Scan for the cell matching the given text and deliver its [x, y] coordinate at center. 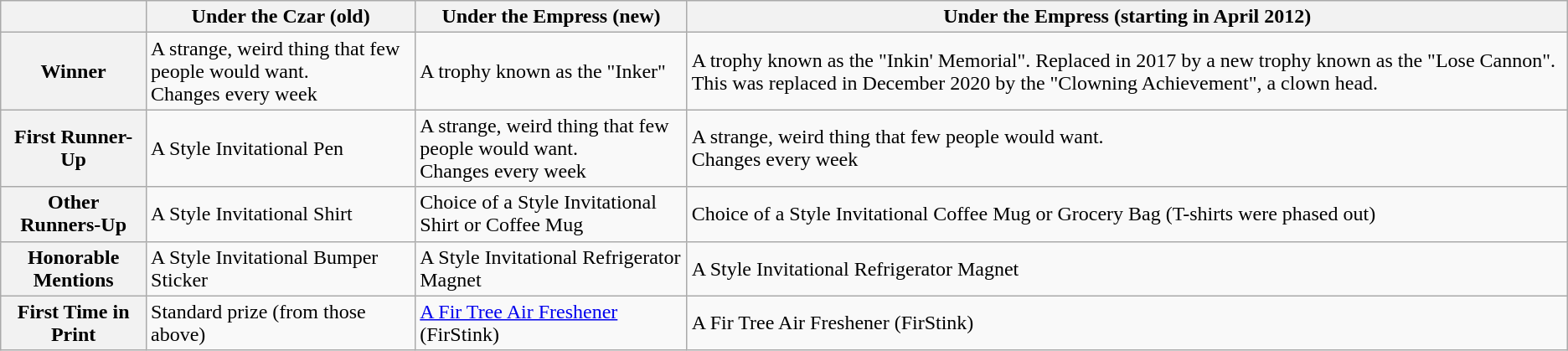
A trophy known as the "Inker" [551, 71]
A Style Invitational Pen [281, 148]
Other Runners-Up [74, 214]
Choice of a Style Invitational Shirt or Coffee Mug [551, 214]
A Style Invitational Bumper Sticker [281, 268]
First Time in Print [74, 323]
Under the Empress (starting in April 2012) [1127, 17]
First Runner-Up [74, 148]
Choice of a Style Invitational Coffee Mug or Grocery Bag (T-shirts were phased out) [1127, 214]
Under the Czar (old) [281, 17]
Under the Empress (new) [551, 17]
A Style Invitational Shirt [281, 214]
Winner [74, 71]
Standard prize (from those above) [281, 323]
Honorable Mentions [74, 268]
